From the cell containing the given text, extract its center point as [x, y] coordinate. 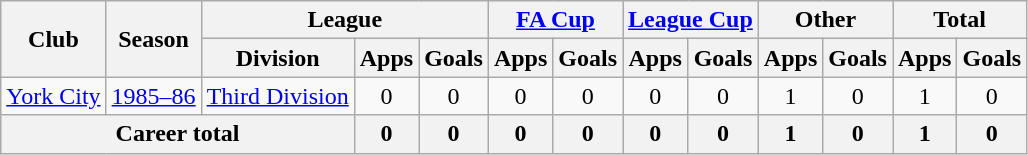
League [344, 20]
York City [54, 96]
Total [959, 20]
League Cup [691, 20]
Third Division [278, 96]
Division [278, 58]
Career total [178, 134]
Season [154, 39]
1985–86 [154, 96]
Club [54, 39]
Other [825, 20]
FA Cup [555, 20]
